Identify which cell holds the provided text, then report its [x, y] central coordinate. 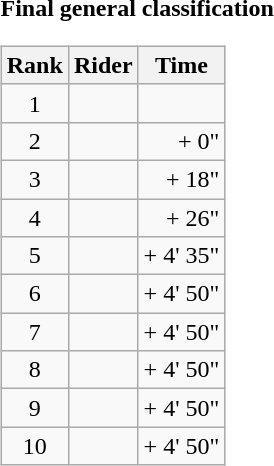
5 [34, 256]
2 [34, 141]
3 [34, 179]
8 [34, 370]
+ 18" [182, 179]
4 [34, 217]
+ 0" [182, 141]
Time [182, 65]
+ 26" [182, 217]
9 [34, 408]
1 [34, 103]
7 [34, 332]
10 [34, 446]
6 [34, 294]
Rider [103, 65]
Rank [34, 65]
+ 4' 35" [182, 256]
